Detect which cell encompasses the target text, then output its (X, Y) center coordinate. 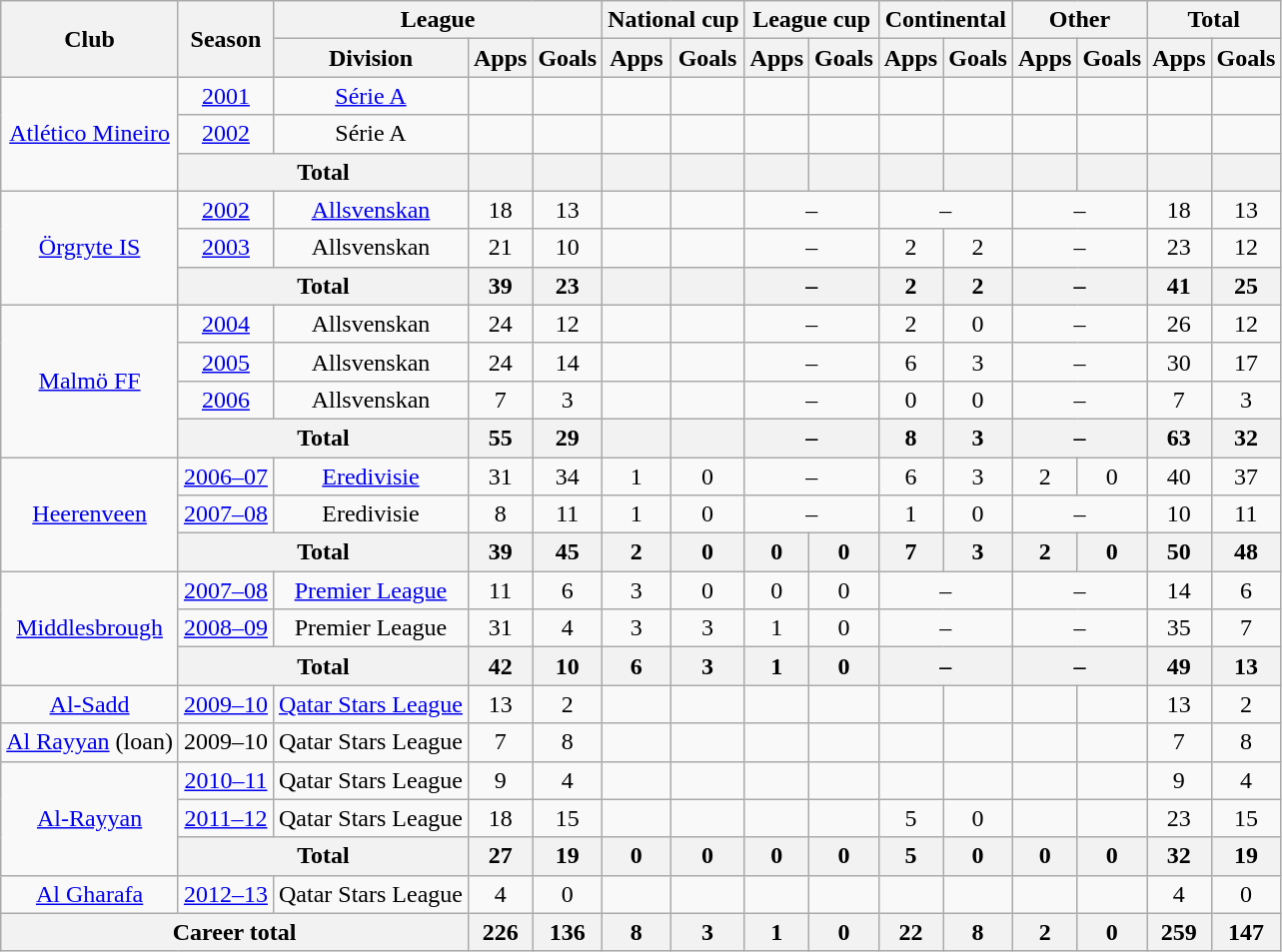
2003 (226, 248)
2001 (226, 96)
27 (500, 856)
League (438, 20)
Al-Sadd (90, 704)
34 (568, 476)
2008–09 (226, 628)
136 (568, 932)
Continental (945, 20)
Heerenveen (90, 514)
49 (1179, 666)
National cup (673, 20)
259 (1179, 932)
2006 (226, 400)
50 (1179, 552)
League cup (811, 20)
2004 (226, 324)
Career total (235, 932)
Örgryte IS (90, 248)
Season (226, 39)
42 (500, 666)
2006–07 (226, 476)
21 (500, 248)
29 (568, 438)
63 (1179, 438)
2011–12 (226, 818)
55 (500, 438)
41 (1179, 286)
30 (1179, 362)
37 (1246, 476)
40 (1179, 476)
22 (910, 932)
2012–13 (226, 894)
226 (500, 932)
2005 (226, 362)
2010–11 (226, 780)
147 (1246, 932)
Club (90, 39)
Malmö FF (90, 381)
Al Rayyan (loan) (90, 742)
Al-Rayyan (90, 818)
Other (1079, 20)
Middlesbrough (90, 628)
26 (1179, 324)
Atlético Mineiro (90, 134)
Al Gharafa (90, 894)
35 (1179, 628)
48 (1246, 552)
17 (1246, 362)
25 (1246, 286)
45 (568, 552)
Division (370, 58)
